Return the [X, Y] coordinate for the center point of the cell that contains the specified text.  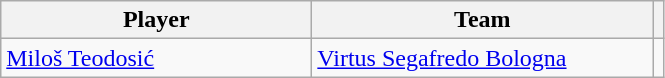
Player [156, 20]
Virtus Segafredo Bologna [482, 58]
Team [482, 20]
Miloš Teodosić [156, 58]
